Output the [x, y] coordinate of the center of the cell containing the given text.  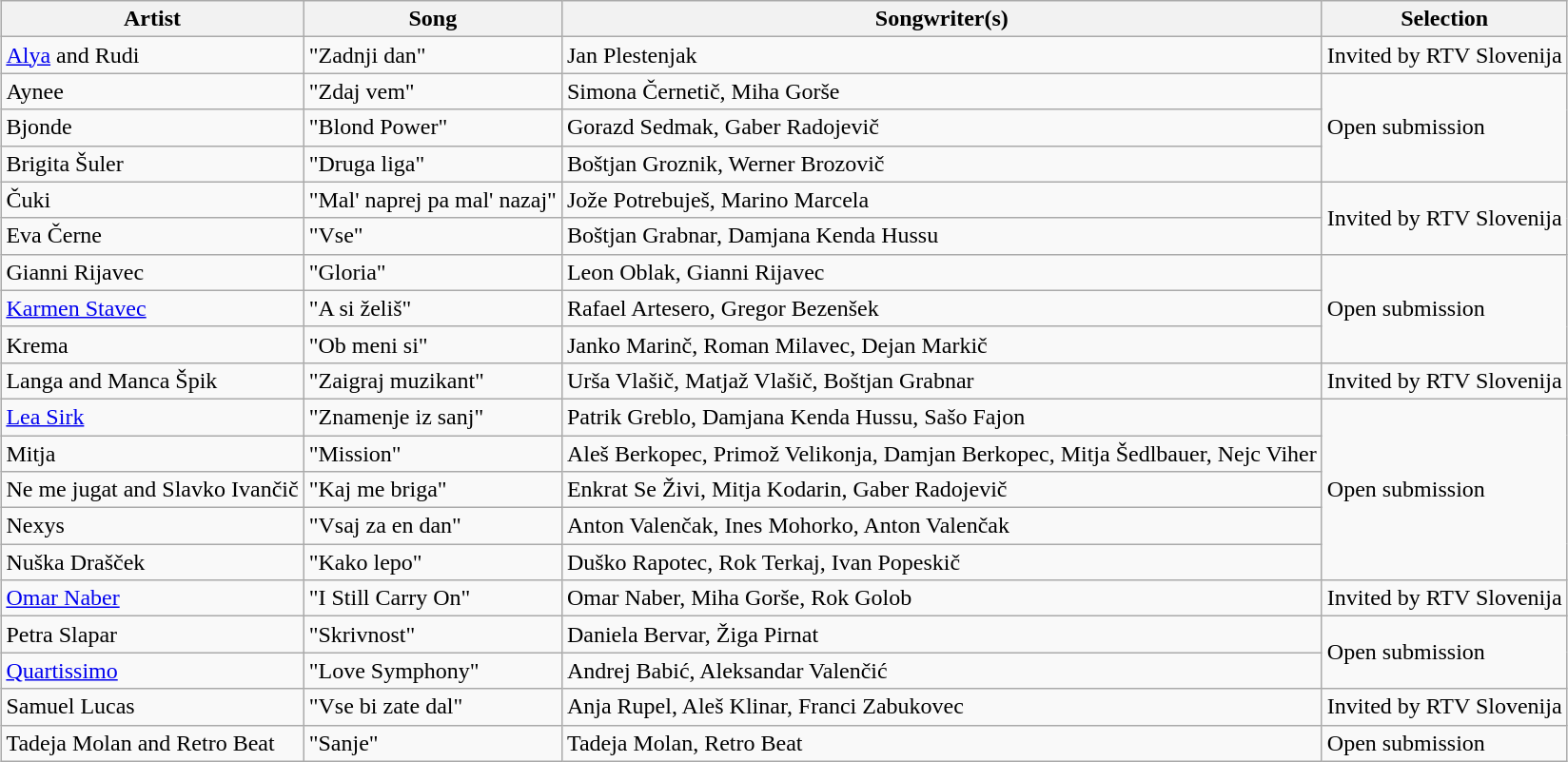
Jan Plestenjak [942, 55]
Quartissimo [152, 671]
Mitja [152, 454]
Anton Valenčak, Ines Mohorko, Anton Valenčak [942, 526]
Songwriter(s) [942, 19]
"Vse" [432, 236]
Eva Černe [152, 236]
Nexys [152, 526]
Jože Potrebuješ, Marino Marcela [942, 200]
"Vse bi zate dal" [432, 707]
Duško Rapotec, Rok Terkaj, Ivan Popeskič [942, 562]
Gorazd Sedmak, Gaber Radojevič [942, 127]
Selection [1444, 19]
Omar Naber [152, 598]
"Druga liga" [432, 164]
Simona Černetič, Miha Gorše [942, 91]
Krema [152, 344]
Ne me jugat and Slavko Ivančič [152, 490]
Enkrat Se Živi, Mitja Kodarin, Gaber Radojevič [942, 490]
Boštjan Groznik, Werner Brozovič [942, 164]
Langa and Manca Špik [152, 381]
Alya and Rudi [152, 55]
Anja Rupel, Aleš Klinar, Franci Zabukovec [942, 707]
Janko Marinč, Roman Milavec, Dejan Markič [942, 344]
"Vsaj za en dan" [432, 526]
"Mission" [432, 454]
Tadeja Molan, Retro Beat [942, 743]
"Zaigraj muzikant" [432, 381]
Bjonde [152, 127]
Lea Sirk [152, 417]
Patrik Greblo, Damjana Kenda Hussu, Sašo Fajon [942, 417]
Andrej Babić, Aleksandar Valenčić [942, 671]
"Kaj me briga" [432, 490]
"Zdaj vem" [432, 91]
"Gloria" [432, 272]
"Love Symphony" [432, 671]
Aynee [152, 91]
Nuška Drašček [152, 562]
Brigita Šuler [152, 164]
"Zadnji dan" [432, 55]
Omar Naber, Miha Gorše, Rok Golob [942, 598]
"Blond Power" [432, 127]
"Sanje" [432, 743]
Tadeja Molan and Retro Beat [152, 743]
Daniela Bervar, Žiga Pirnat [942, 635]
"Mal' naprej pa mal' nazaj" [432, 200]
Boštjan Grabnar, Damjana Kenda Hussu [942, 236]
Petra Slapar [152, 635]
Leon Oblak, Gianni Rijavec [942, 272]
Samuel Lucas [152, 707]
Artist [152, 19]
"A si želiš" [432, 308]
Urša Vlašič, Matjaž Vlašič, Boštjan Grabnar [942, 381]
"Znamenje iz sanj" [432, 417]
"Ob meni si" [432, 344]
"I Still Carry On" [432, 598]
Gianni Rijavec [152, 272]
Karmen Stavec [152, 308]
"Skrivnost" [432, 635]
Song [432, 19]
Čuki [152, 200]
"Kako lepo" [432, 562]
Rafael Artesero, Gregor Bezenšek [942, 308]
Aleš Berkopec, Primož Velikonja, Damjan Berkopec, Mitja Šedlbauer, Nejc Viher [942, 454]
